Scan for the cell matching the given text and deliver its [x, y] coordinate at center. 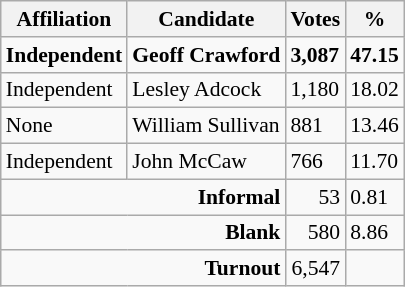
18.02 [374, 90]
13.46 [374, 126]
Turnout [144, 269]
766 [315, 162]
None [64, 126]
881 [315, 126]
1,180 [315, 90]
William Sullivan [206, 126]
11.70 [374, 162]
580 [315, 233]
Geoff Crawford [206, 55]
John McCaw [206, 162]
Lesley Adcock [206, 90]
8.86 [374, 233]
0.81 [374, 197]
Votes [315, 19]
53 [315, 197]
47.15 [374, 55]
3,087 [315, 55]
Affiliation [64, 19]
% [374, 19]
Blank [144, 233]
6,547 [315, 269]
Informal [144, 197]
Candidate [206, 19]
